Extract the (x, y) coordinate from the center of the cell holding the provided text.  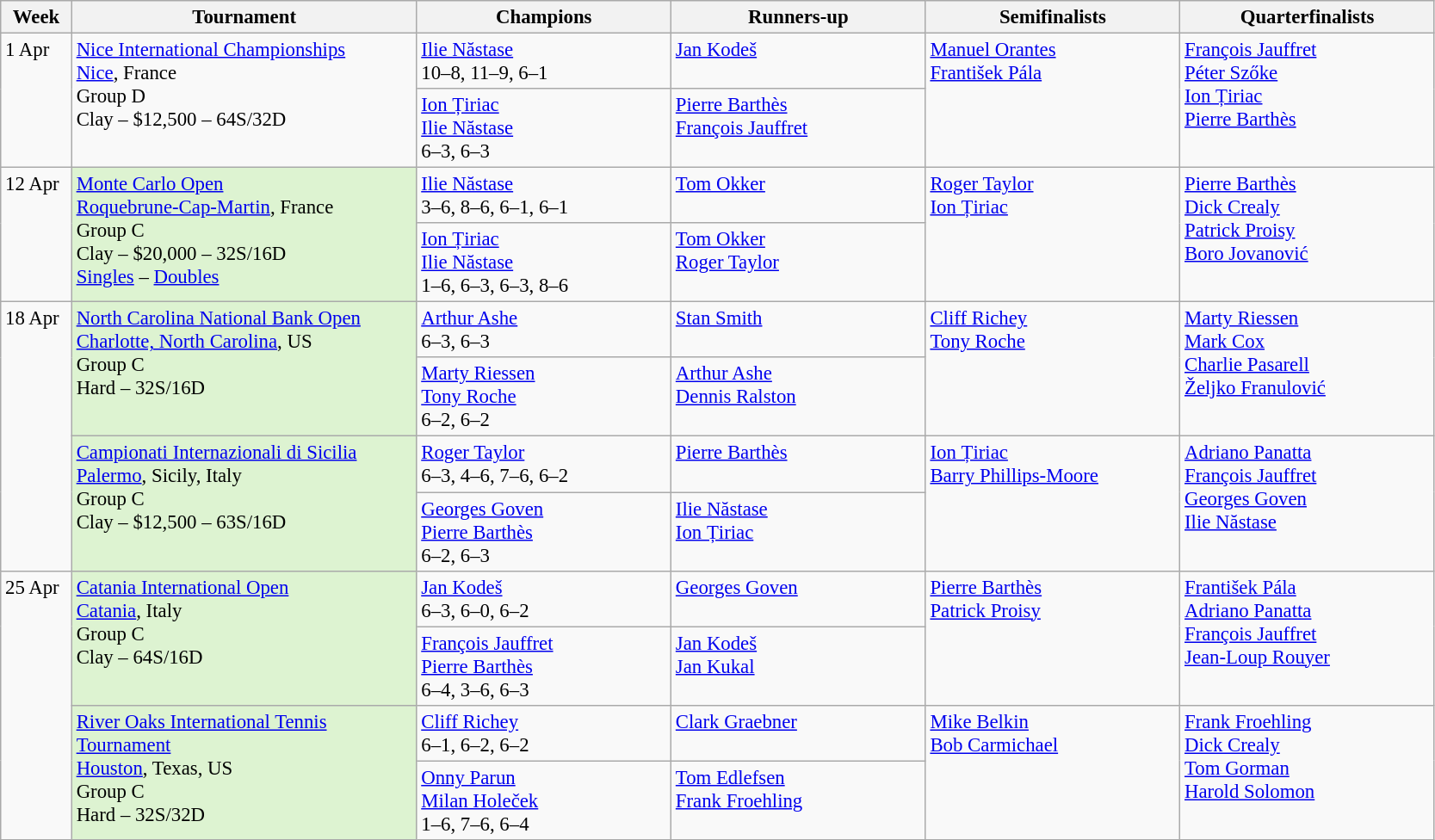
Ion Țiriac Ilie Năstase 6–3, 6–3 (544, 128)
Arthur Ashe 6–3, 6–3 (544, 330)
Stan Smith (799, 330)
Pierre Barthès Patrick Proisy (1053, 638)
1 Apr (36, 101)
François Jauffret Péter Szőke Ion Țiriac Pierre Barthès (1308, 101)
Clark Graebner (799, 733)
Ilie Năstase 3–6, 8–6, 6–1, 6–1 (544, 196)
Adriano Panatta François Jauffret Georges Goven Ilie Năstase (1308, 503)
Frank Froehling Dick Crealy Tom Gorman Harold Solomon (1308, 772)
Champions (544, 17)
Mike Belkin Bob Carmichael (1053, 772)
18 Apr (36, 436)
Ilie Năstase Ion Țiriac (799, 532)
Catania International Open Catania, Italy Group C Clay – 64S/16D (244, 638)
Ion Țiriac Barry Phillips-Moore (1053, 503)
Marty Riessen Tony Roche 6–2, 6–2 (544, 398)
Cliff Richey 6–1, 6–2, 6–2 (544, 733)
Tom Okker (799, 196)
Marty Riessen Mark Cox Charlie Pasarell Željko Franulović (1308, 369)
12 Apr (36, 235)
Jan Kodeš 6–3, 6–0, 6–2 (544, 599)
Tom Okker Roger Taylor (799, 262)
Pierre Barthès François Jauffret (799, 128)
Georges Goven Pierre Barthès 6–2, 6–3 (544, 532)
Campionati Internazionali di Sicilia Palermo, Sicily, Italy Group C Clay – $12,500 – 63S/16D (244, 503)
Tom Edlefsen Frank Froehling (799, 800)
Cliff Richey Tony Roche (1053, 369)
Quarterfinalists (1308, 17)
Tournament (244, 17)
Manuel Orantes František Pála (1053, 101)
North Carolina National Bank Open Charlotte, North Carolina, US Group C Hard – 32S/16D (244, 369)
Onny Parun Milan Holeček 1–6, 7–6, 6–4 (544, 800)
Runners-up (799, 17)
Week (36, 17)
Nice International Championships Nice, France Group D Clay – $12,500 – 64S/32D (244, 101)
Jan Kodeš (799, 62)
Pierre Barthès Dick Crealy Patrick Proisy Boro Jovanović (1308, 235)
River Oaks International Tennis TournamentHouston, Texas, US Group C Hard – 32S/32D (244, 772)
25 Apr (36, 705)
Roger Taylor Ion Țiriac (1053, 235)
Semifinalists (1053, 17)
Ilie Năstase 10–8, 11–9, 6–1 (544, 62)
Monte Carlo Open Roquebrune-Cap-Martin, France Group C Clay – $20,000 – 32S/16D Singles – Doubles (244, 235)
Pierre Barthès (799, 465)
François Jauffret Pierre Barthès 6–4, 3–6, 6–3 (544, 666)
František Pála Adriano Panatta François Jauffret Jean-Loup Rouyer (1308, 638)
Arthur Ashe Dennis Ralston (799, 398)
Roger Taylor 6–3, 4–6, 7–6, 6–2 (544, 465)
Georges Goven (799, 599)
Jan Kodeš Jan Kukal (799, 666)
Ion Țiriac Ilie Năstase 1–6, 6–3, 6–3, 8–6 (544, 262)
